Return (x, y) of the center of cell containing provided text 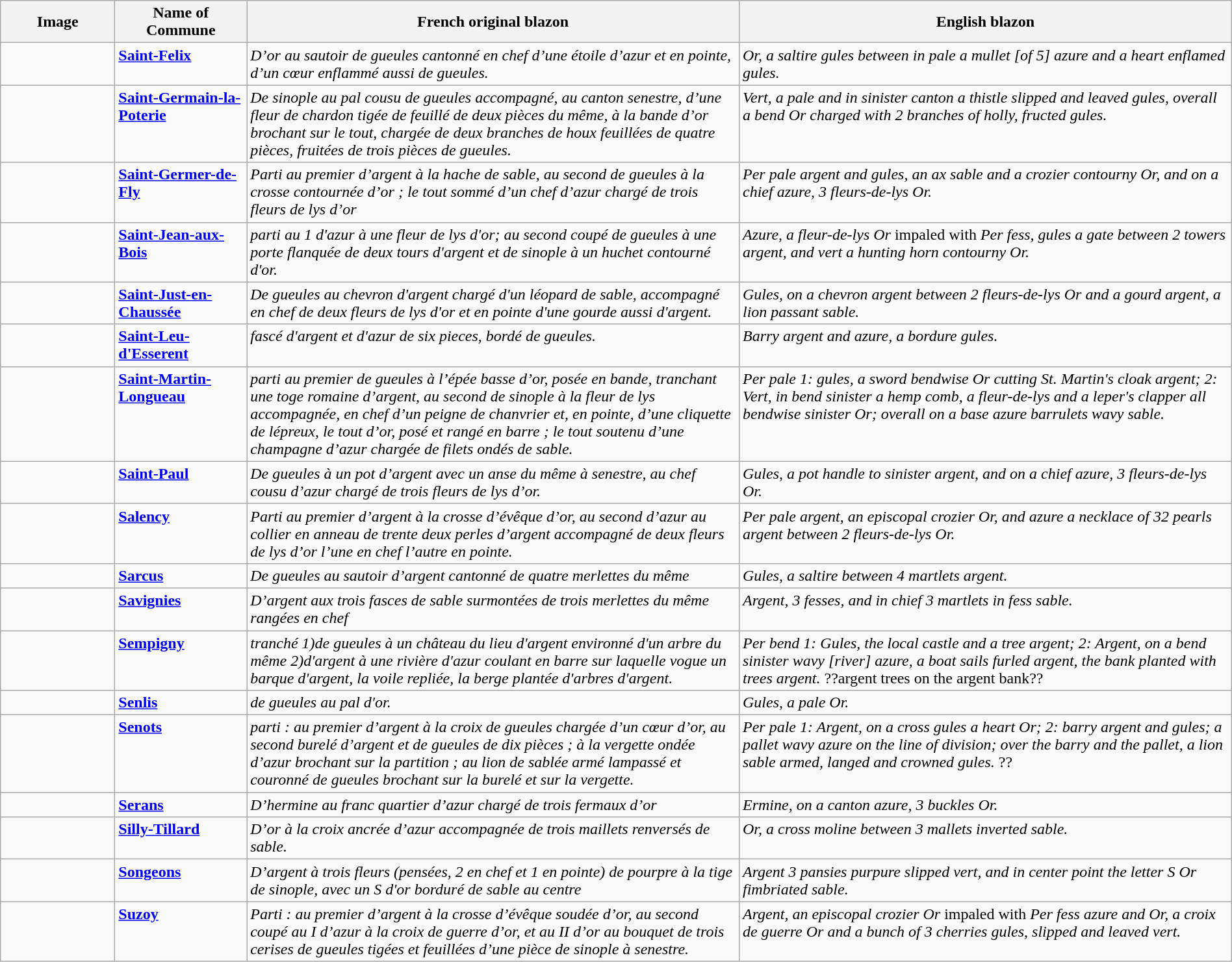
Vert, a pale and in sinister canton a thistle slipped and leaved gules, overall a bend Or charged with 2 branches of holly, fructed gules. (985, 123)
D’or à la croix ancrée d’azur accompagnée de trois maillets renversés de sable. (493, 838)
Saint-Martin-Longueau (181, 414)
Saint-Leu-d'Esserent (181, 346)
fascé d'argent et d'azur de six pieces, bordé de gueules. (493, 346)
De gueules à un pot d’argent avec un anse du même à senestre, au chef cousu d’azur chargé de trois fleurs de lys d’or. (493, 482)
Suzoy (181, 931)
Gules, a saltire between 4 martlets argent. (985, 576)
Sempigny (181, 660)
Saint-Germer-de-Fly (181, 192)
Argent 3 pansies purpure slipped vert, and in center point the letter S Or fimbriated sable. (985, 881)
Saint-Just-en-Chaussée (181, 303)
D’argent à trois fleurs (pensées, 2 en chef et 1 en pointe) de pourpre à la tige de sinople, avec un S d'or borduré de sable au centre (493, 881)
Gules, a pot handle to sinister argent, and on a chief azure, 3 fleurs-de-lys Or. (985, 482)
D’or au sautoir de gueules cantonné en chef d’une étoile d’azur et en pointe, d’un cœur enflammé aussi de gueules. (493, 64)
Or, a cross moline between 3 mallets inverted sable. (985, 838)
Senots (181, 753)
Sarcus (181, 576)
de gueules au pal d'or. (493, 703)
French original blazon (493, 22)
Saint-Jean-aux-Bois (181, 252)
Savignies (181, 609)
English blazon (985, 22)
Argent, an episcopal crozier Or impaled with Per fess azure and Or, a croix de guerre Or and a bunch of 3 cherries gules, slipped and leaved vert. (985, 931)
Senlis (181, 703)
Ermine, on a canton azure, 3 buckles Or. (985, 805)
Image (58, 22)
Gules, a pale Or. (985, 703)
De gueules au chevron d'argent chargé d'un léopard de sable, accompagné en chef de deux fleurs de lys d'or et en pointe d'une gourde aussi d'argent. (493, 303)
Saint-Paul (181, 482)
Salency (181, 533)
Saint-Germain-la-Poterie (181, 123)
Songeons (181, 881)
Saint-Felix (181, 64)
D’hermine au franc quartier d’azur chargé de trois fermaux d’or (493, 805)
Per pale argent, an episcopal crozier Or, and azure a necklace of 32 pearls argent between 2 fleurs-de-lys Or. (985, 533)
Barry argent and azure, a bordure gules. (985, 346)
Serans (181, 805)
D’argent aux trois fasces de sable surmontées de trois merlettes du même rangées en chef (493, 609)
De gueules au sautoir d’argent cantonné de quatre merlettes du même (493, 576)
Gules, on a chevron argent between 2 fleurs-de-lys Or and a gourd argent, a lion passant sable. (985, 303)
Argent, 3 fesses, and in chief 3 martlets in fess sable. (985, 609)
Or, a saltire gules between in pale a mullet [of 5] azure and a heart enflamed gules. (985, 64)
Silly-Tillard (181, 838)
Per pale argent and gules, an ax sable and a crozier contourny Or, and on a chief azure, 3 fleurs-de-lys Or. (985, 192)
Azure, a fleur-de-lys Or impaled with Per fess, gules a gate between 2 towers argent, and vert a hunting horn contourny Or. (985, 252)
Name of Commune (181, 22)
